Locate the cell with the specified text and output its (X, Y) center coordinate. 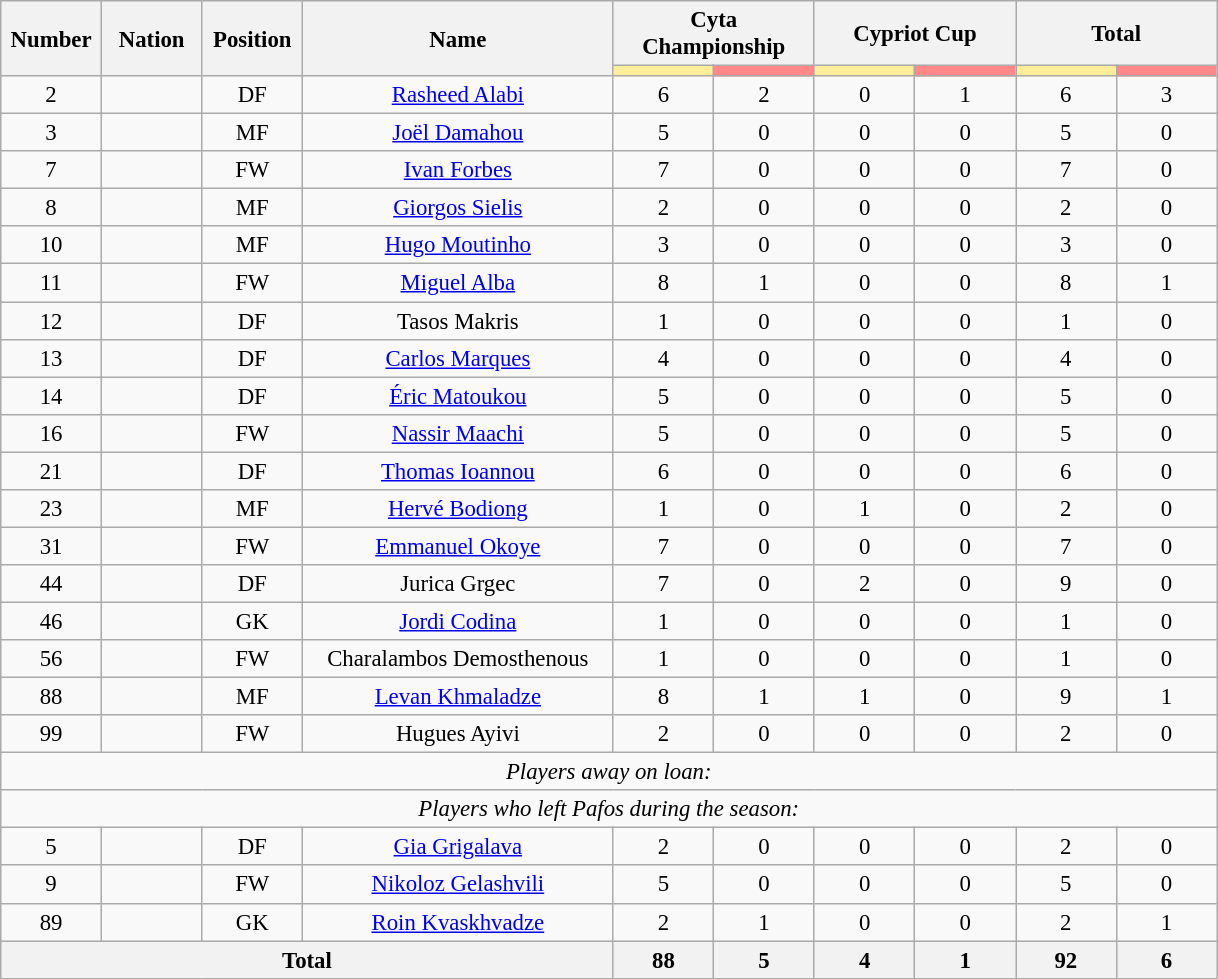
Number (52, 38)
44 (52, 584)
Players away on loan: (609, 772)
Éric Matoukou (458, 396)
Gia Grigalava (458, 847)
Hugo Moutinho (458, 245)
Jurica Grgec (458, 584)
Rasheed Alabi (458, 95)
Charalambos Demosthenous (458, 659)
Tasos Makris (458, 321)
10 (52, 245)
Cyta Championship (714, 34)
Roin Kvaskhvadze (458, 922)
16 (52, 433)
Thomas Ioannou (458, 471)
Levan Khmaladze (458, 697)
Emmanuel Okoye (458, 546)
Giorgos Sielis (458, 208)
Name (458, 38)
Position (252, 38)
Nikoloz Gelashvili (458, 885)
Jordi Codina (458, 621)
21 (52, 471)
Nation (152, 38)
Hervé Bodiong (458, 509)
92 (1066, 960)
89 (52, 922)
56 (52, 659)
Carlos Marques (458, 358)
Hugues Ayivi (458, 734)
46 (52, 621)
12 (52, 321)
23 (52, 509)
14 (52, 396)
99 (52, 734)
Players who left Pafos during the season: (609, 809)
Miguel Alba (458, 283)
13 (52, 358)
Joël Damahou (458, 133)
11 (52, 283)
Ivan Forbes (458, 170)
Cypriot Cup (914, 34)
Nassir Maachi (458, 433)
31 (52, 546)
